Capture the cell that displays the provided text and extract its [x, y] central coordinate. 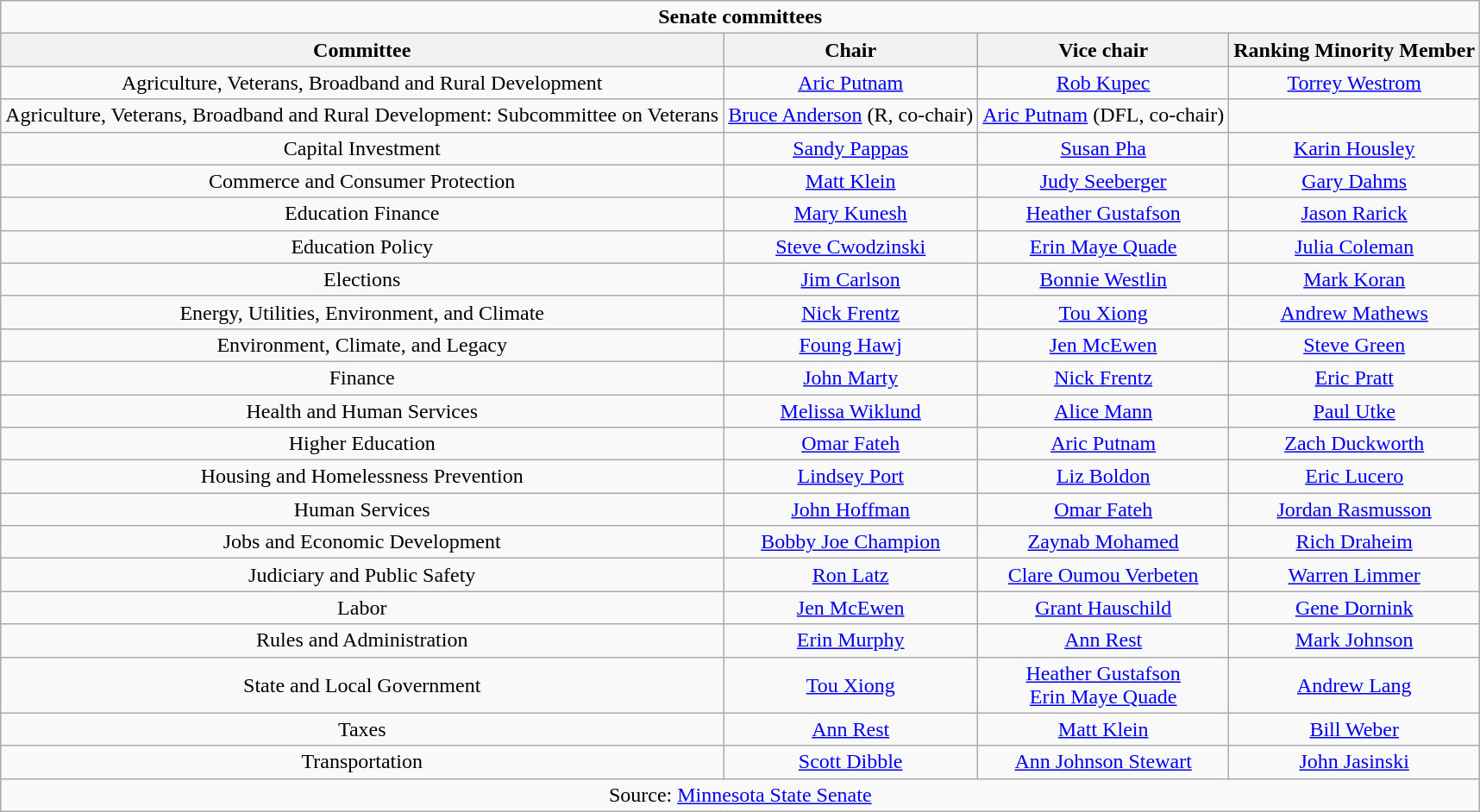
Bruce Anderson (R, co-chair) [850, 116]
Jordan Rasmusson [1354, 509]
Committee [362, 50]
Andrew Mathews [1354, 312]
Jim Carlson [850, 279]
Gary Dahms [1354, 181]
Labor [362, 608]
Taxes [362, 729]
Rules and Administration [362, 640]
Gene Dornink [1354, 608]
John Hoffman [850, 509]
John Jasinski [1354, 762]
Steve Green [1354, 345]
Torrey Westrom [1354, 83]
Elections [362, 279]
Transportation [362, 762]
Energy, Utilities, Environment, and Climate [362, 312]
Clare Oumou Verbeten [1104, 575]
Steve Cwodzinski [850, 247]
Vice chair [1104, 50]
Agriculture, Veterans, Broadband and Rural Development [362, 83]
Heather GustafsonErin Maye Quade [1104, 684]
Paul Utke [1354, 411]
Heather Gustafson [1104, 214]
Commerce and Consumer Protection [362, 181]
Jobs and Economic Development [362, 542]
Bonnie Westlin [1104, 279]
Liz Boldon [1104, 477]
Melissa Wiklund [850, 411]
Foung Hawj [850, 345]
Mark Johnson [1354, 640]
Education Policy [362, 247]
Environment, Climate, and Legacy [362, 345]
Mark Koran [1354, 279]
Zach Duckworth [1354, 444]
Warren Limmer [1354, 575]
Senate committees [740, 17]
Agriculture, Veterans, Broadband and Rural Development: Subcommittee on Veterans [362, 116]
Erin Maye Quade [1104, 247]
Scott Dibble [850, 762]
Human Services [362, 509]
Higher Education [362, 444]
Health and Human Services [362, 411]
Lindsey Port [850, 477]
Rich Draheim [1354, 542]
Andrew Lang [1354, 684]
Ron Latz [850, 575]
Judy Seeberger [1104, 181]
Housing and Homelessness Prevention [362, 477]
Mary Kunesh [850, 214]
Bill Weber [1354, 729]
Finance [362, 378]
State and Local Government [362, 684]
Eric Pratt [1354, 378]
Zaynab Mohamed [1104, 542]
Karin Housley [1354, 148]
Jason Rarick [1354, 214]
Julia Coleman [1354, 247]
Chair [850, 50]
Capital Investment [362, 148]
Source: Minnesota State Senate [740, 795]
Judiciary and Public Safety [362, 575]
Susan Pha [1104, 148]
Bobby Joe Champion [850, 542]
Aric Putnam (DFL, co-chair) [1104, 116]
Sandy Pappas [850, 148]
Ranking Minority Member [1354, 50]
Ann Johnson Stewart [1104, 762]
Eric Lucero [1354, 477]
Rob Kupec [1104, 83]
Education Finance [362, 214]
Alice Mann [1104, 411]
Erin Murphy [850, 640]
Grant Hauschild [1104, 608]
John Marty [850, 378]
